Output the [x, y] coordinate of the center of the cell containing the given text.  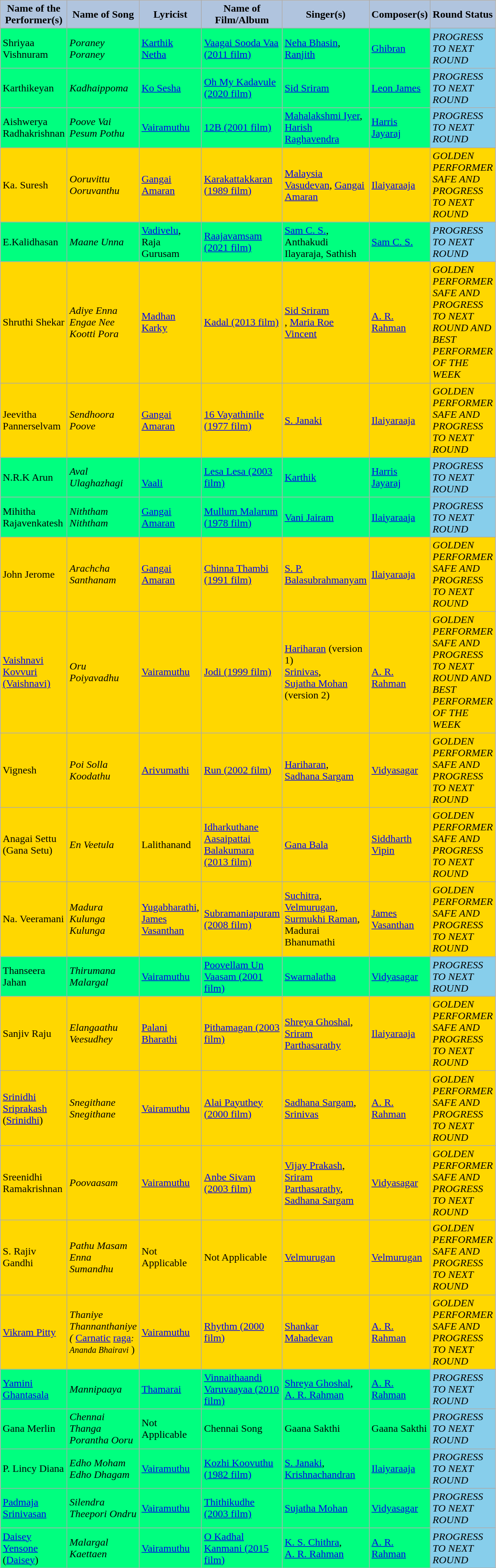
Vinnaithaandi Varuvaayaa (2010 film) [242, 1389]
Madhan Karky [171, 322]
K. S. Chithra, A. R. Rahman [326, 1548]
Arivumathi [171, 770]
Elangaathu Veesudhey [103, 1034]
Round Status [463, 15]
En Veetula [103, 845]
Pithamagan (2003 film) [242, 1034]
Sujatha Mohan [326, 1508]
Poraney Poraney [103, 48]
S. Rajiv Gandhi [34, 1257]
Thamarai [171, 1389]
John Jerome [34, 574]
Sid Sriram, Maria Roe Vincent [326, 322]
Padmaja Srinivasan [34, 1508]
Vaishnavi Kovvuri (Vaishnavi) [34, 672]
O Kadhal Kanmani (2015 film) [242, 1548]
Hariharan,Sadhana Sargam [326, 770]
Ko Sesha [171, 88]
Thaniye Thannanthaniye ( Carnatic raga: Ananda Bhairavi ) [103, 1332]
Vijay Prakash, Sriram Parthasarathy,Sadhana Sargam [326, 1183]
Thithikudhe (2003 film) [242, 1508]
Niththam Niththam [103, 517]
Swarnalatha [326, 976]
Shreya Ghoshal, Sriram Parthasarathy [326, 1034]
Sam C. S. [400, 242]
Vikram Pitty [34, 1332]
Kadhaippoma [103, 88]
P. Lincy Diana [34, 1468]
Mahalakshmi Iyer,Harish Raghavendra [326, 128]
Thirumana Malargal [103, 976]
Mullum Malarum (1978 film) [242, 517]
Ka. Suresh [34, 185]
Malaysia Vasudevan, Gangai Amaran [326, 185]
Silendra Theepori Ondru [103, 1508]
Sanjiv Raju [34, 1034]
Name of the Performer(s) [34, 15]
Name of Film/Album [242, 15]
N.R.K Arun [34, 477]
S. Janaki [326, 420]
James Vasanthan [400, 919]
Shriyaa Vishnuram [34, 48]
Hariharan (version 1)Srinivas, Sujatha Mohan (version 2) [326, 672]
Kozhi Koovuthu (1982 film) [242, 1468]
Vadivelu, Raja Gurusam [171, 242]
Subramaniapuram (2008 film) [242, 919]
Sreenidhi Ramakrishnan [34, 1183]
Rhythm (2000 film) [242, 1332]
S. Janaki, Krishnachandran [326, 1468]
Singer(s) [326, 15]
Kadal (2013 film) [242, 322]
Lyricist [171, 15]
Pathu Masam Enna Sumandhu [103, 1257]
Gana Bala [326, 845]
Yamini Ghantasala [34, 1389]
Poove Vai Pesum Pothu [103, 128]
Raajavamsam (2021 film) [242, 242]
Vaali [171, 477]
Run (2002 film) [242, 770]
Na. Veeramani [34, 919]
Ooruvittu Ooruvanthu [103, 185]
Arachcha Santhanam [103, 574]
Mihitha Rajavenkatesh [34, 517]
Siddharth Vipin [400, 845]
12B (2001 film) [242, 128]
Ghibran [400, 48]
Shruthi Shekar [34, 322]
Neha Bhasin, Ranjith [326, 48]
Yugabharathi, James Vasanthan [171, 919]
Aishwerya Radhakrishnan [34, 128]
Sadhana Sargam,Srinivas [326, 1108]
Adiye Enna Engae Nee Kootti Pora [103, 322]
Madura Kulunga Kulunga [103, 919]
Shreya Ghoshal,A. R. Rahman [326, 1389]
Maane Unna [103, 242]
Idharkuthane Aasaipattai Balakumara (2013 film) [242, 845]
Lalithanand [171, 845]
Karakattakkaran (1989 film) [242, 185]
Name of Song [103, 15]
Shankar Mahadevan [326, 1332]
Karthik Netha [171, 48]
Lesa Lesa (2003 film) [242, 477]
Vaagai Sooda Vaa (2011 film) [242, 48]
Chennai Song [242, 1429]
Alai Payuthey (2000 film) [242, 1108]
Sendhoora Poove [103, 420]
Malargal Kaettaen [103, 1548]
Karthikeyan [34, 88]
Oru Poiyavadhu [103, 672]
Leon James [400, 88]
Aval Ulaghazhagi [103, 477]
Snegithane Snegithane [103, 1108]
Vani Jairam [326, 517]
Poovaasam [103, 1183]
Suchitra, Velmurugan,Surmukhi Raman, Madurai Bhanumathi [326, 919]
16 Vayathinile (1977 film) [242, 420]
Oh My Kadavule (2020 film) [242, 88]
Thanseera Jahan [34, 976]
Poi Solla Koodathu [103, 770]
Jeevitha Pannerselvam [34, 420]
S. P. Balasubrahmanyam [326, 574]
Daisey Yensone(Daisey) [34, 1548]
Srinidhi Sriprakash(Srinidhi) [34, 1108]
Chennai Thanga Porantha Ooru [103, 1429]
Anbe Sivam (2003 film) [242, 1183]
Palani Bharathi [171, 1034]
Poovellam Un Vaasam (2001 film) [242, 976]
Edho Moham Edho Dhagam [103, 1468]
Jodi (1999 film) [242, 672]
Gana Merlin [34, 1429]
Mannipaaya [103, 1389]
E.Kalidhasan [34, 242]
Vignesh [34, 770]
Sid Sriram [326, 88]
Karthik [326, 477]
Anagai Settu (Gana Setu) [34, 845]
Sam C. S., Anthakudi Ilayaraja, Sathish [326, 242]
Chinna Thambi (1991 film) [242, 574]
Composer(s) [400, 15]
